For the text-containing cell, return its midpoint in (x, y) coordinate format. 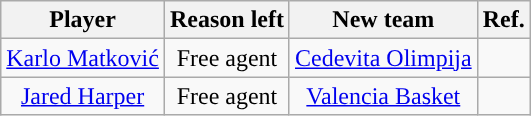
Cedevita Olimpija (383, 58)
Reason left (226, 20)
Jared Harper (83, 96)
Valencia Basket (383, 96)
New team (383, 20)
Ref. (504, 20)
Karlo Matković (83, 58)
Player (83, 20)
